Capture the cell that displays the provided text and extract its [X, Y] central coordinate. 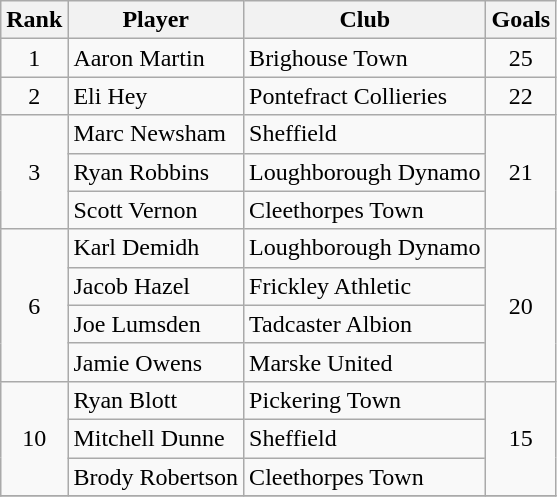
Rank [34, 20]
10 [34, 438]
Mitchell Dunne [156, 438]
Scott Vernon [156, 210]
Brody Robertson [156, 477]
Karl Demidh [156, 248]
Brighouse Town [365, 58]
Aaron Martin [156, 58]
Tadcaster Albion [365, 324]
25 [521, 58]
Joe Lumsden [156, 324]
Eli Hey [156, 96]
Player [156, 20]
15 [521, 438]
20 [521, 305]
Jamie Owens [156, 362]
21 [521, 172]
1 [34, 58]
6 [34, 305]
Jacob Hazel [156, 286]
Pontefract Collieries [365, 96]
Ryan Blott [156, 400]
22 [521, 96]
Pickering Town [365, 400]
2 [34, 96]
Marc Newsham [156, 134]
Marske United [365, 362]
Goals [521, 20]
Ryan Robbins [156, 172]
Club [365, 20]
Frickley Athletic [365, 286]
3 [34, 172]
